Identify which cell holds the provided text, then report its [X, Y] central coordinate. 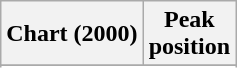
Peakposition [189, 34]
Chart (2000) [72, 34]
